Return [X, Y] of the center of cell containing provided text 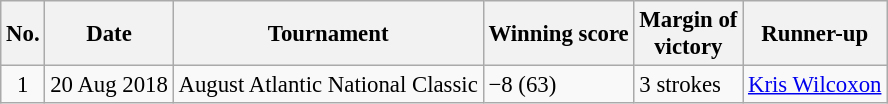
Kris Wilcoxon [815, 85]
1 [23, 85]
August Atlantic National Classic [328, 85]
3 strokes [688, 85]
No. [23, 34]
Date [109, 34]
−8 (63) [558, 85]
Runner-up [815, 34]
20 Aug 2018 [109, 85]
Winning score [558, 34]
Margin ofvictory [688, 34]
Tournament [328, 34]
